Output the (x, y) coordinate of the center of the cell containing the given text.  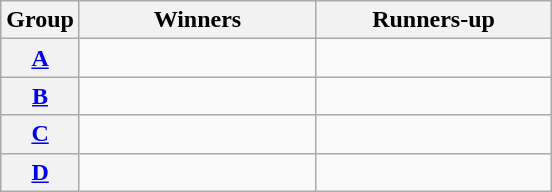
Runners-up (433, 20)
A (40, 58)
Group (40, 20)
C (40, 134)
Winners (197, 20)
B (40, 96)
D (40, 172)
